For the text-containing cell, return its midpoint in [x, y] coordinate format. 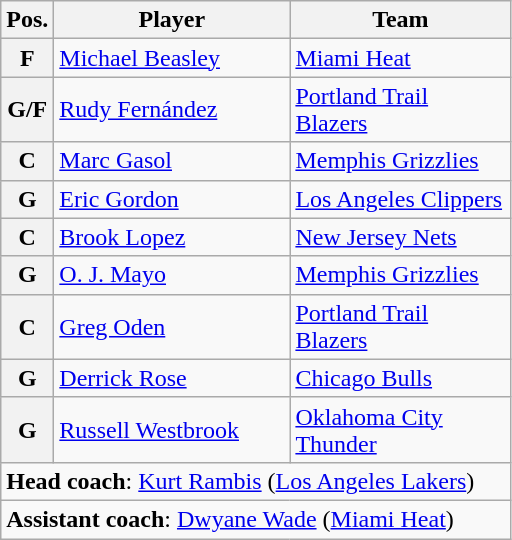
Assistant coach: Dwyane Wade (Miami Heat) [256, 519]
Brook Lopez [172, 237]
O. J. Mayo [172, 275]
Chicago Bulls [400, 378]
Marc Gasol [172, 161]
Miami Heat [400, 58]
New Jersey Nets [400, 237]
Russell Westbrook [172, 430]
Los Angeles Clippers [400, 199]
Eric Gordon [172, 199]
Pos. [28, 20]
Oklahoma City Thunder [400, 430]
G/F [28, 110]
Derrick Rose [172, 378]
Michael Beasley [172, 58]
Rudy Fernández [172, 110]
F [28, 58]
Head coach: Kurt Rambis (Los Angeles Lakers) [256, 481]
Team [400, 20]
Greg Oden [172, 326]
Player [172, 20]
